For the text-containing cell, return its midpoint in (x, y) coordinate format. 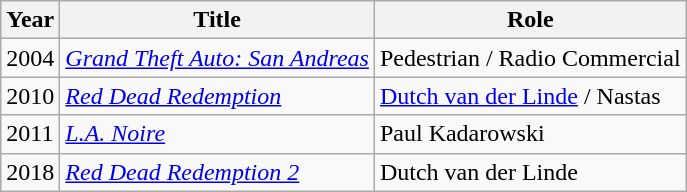
Title (218, 20)
2018 (30, 172)
Pedestrian / Radio Commercial (530, 58)
2010 (30, 96)
Paul Kadarowski (530, 134)
Red Dead Redemption 2 (218, 172)
2011 (30, 134)
Role (530, 20)
Dutch van der Linde / Nastas (530, 96)
Dutch van der Linde (530, 172)
Grand Theft Auto: San Andreas (218, 58)
L.A. Noire (218, 134)
Red Dead Redemption (218, 96)
Year (30, 20)
2004 (30, 58)
